Search for the cell housing the specified text and yield its (X, Y) center coordinate. 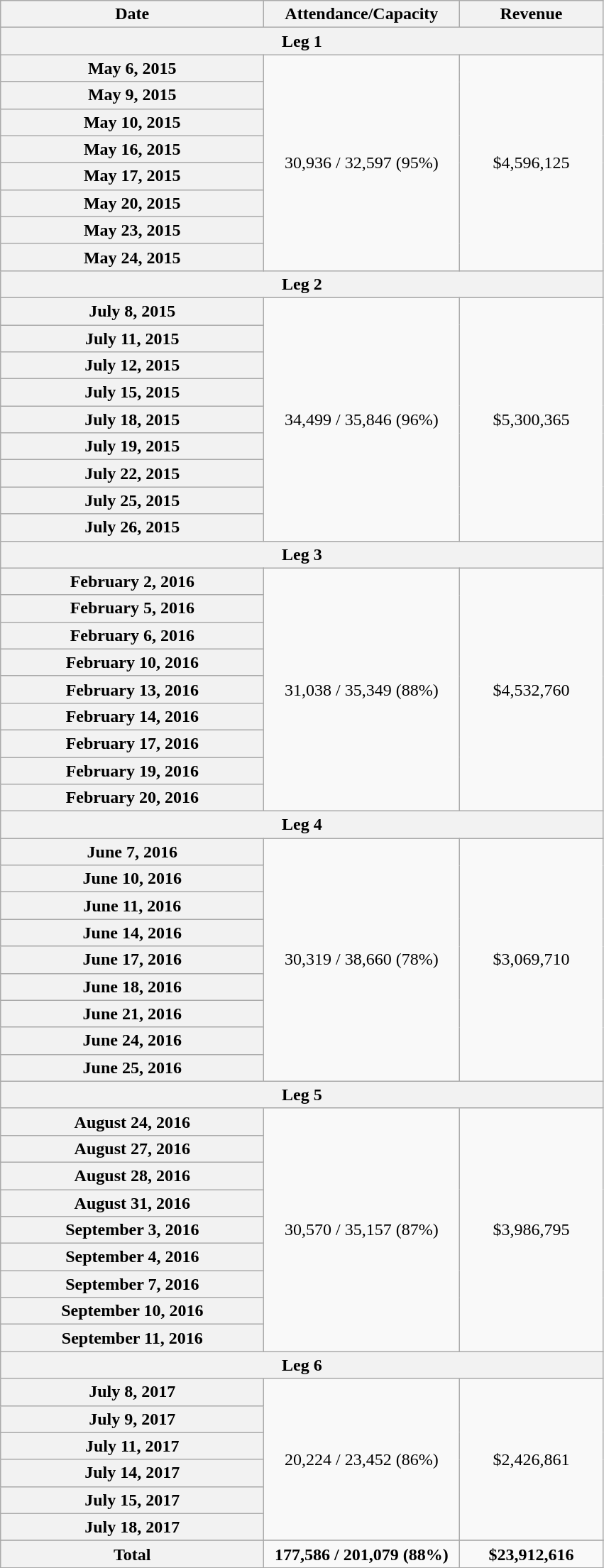
February 10, 2016 (132, 662)
$4,596,125 (531, 163)
August 31, 2016 (132, 1203)
$3,986,795 (531, 1229)
$4,532,760 (531, 690)
34,499 / 35,846 (96%) (362, 419)
May 17, 2015 (132, 176)
July 25, 2015 (132, 500)
May 23, 2015 (132, 230)
July 26, 2015 (132, 527)
July 8, 2015 (132, 311)
August 28, 2016 (132, 1175)
September 11, 2016 (132, 1338)
July 19, 2015 (132, 446)
February 17, 2016 (132, 743)
$2,426,861 (531, 1459)
Leg 2 (302, 284)
May 9, 2015 (132, 95)
May 6, 2015 (132, 68)
June 21, 2016 (132, 1014)
July 12, 2015 (132, 366)
July 14, 2017 (132, 1473)
Leg 5 (302, 1095)
June 10, 2016 (132, 879)
31,038 / 35,349 (88%) (362, 690)
September 10, 2016 (132, 1311)
177,586 / 201,079 (88%) (362, 1554)
February 19, 2016 (132, 770)
July 15, 2017 (132, 1500)
20,224 / 23,452 (86%) (362, 1459)
30,319 / 38,660 (78%) (362, 960)
July 18, 2015 (132, 420)
August 24, 2016 (132, 1122)
June 18, 2016 (132, 987)
September 7, 2016 (132, 1284)
June 11, 2016 (132, 906)
February 6, 2016 (132, 635)
February 14, 2016 (132, 716)
Revenue (531, 14)
February 20, 2016 (132, 798)
May 24, 2015 (132, 257)
August 27, 2016 (132, 1148)
Total (132, 1554)
June 24, 2016 (132, 1041)
July 11, 2017 (132, 1446)
July 9, 2017 (132, 1419)
Leg 4 (302, 825)
$5,300,365 (531, 419)
July 18, 2017 (132, 1527)
Date (132, 14)
30,570 / 35,157 (87%) (362, 1229)
May 20, 2015 (132, 203)
September 3, 2016 (132, 1230)
May 16, 2015 (132, 149)
Leg 1 (302, 41)
July 15, 2015 (132, 393)
February 5, 2016 (132, 608)
July 22, 2015 (132, 473)
July 11, 2015 (132, 339)
June 14, 2016 (132, 933)
February 2, 2016 (132, 581)
30,936 / 32,597 (95%) (362, 163)
Attendance/Capacity (362, 14)
May 10, 2015 (132, 122)
June 17, 2016 (132, 960)
February 13, 2016 (132, 689)
Leg 6 (302, 1365)
July 8, 2017 (132, 1392)
Leg 3 (302, 554)
$3,069,710 (531, 960)
June 7, 2016 (132, 852)
$23,912,616 (531, 1554)
September 4, 2016 (132, 1257)
June 25, 2016 (132, 1068)
